From the cell containing the given text, extract its center point as [X, Y] coordinate. 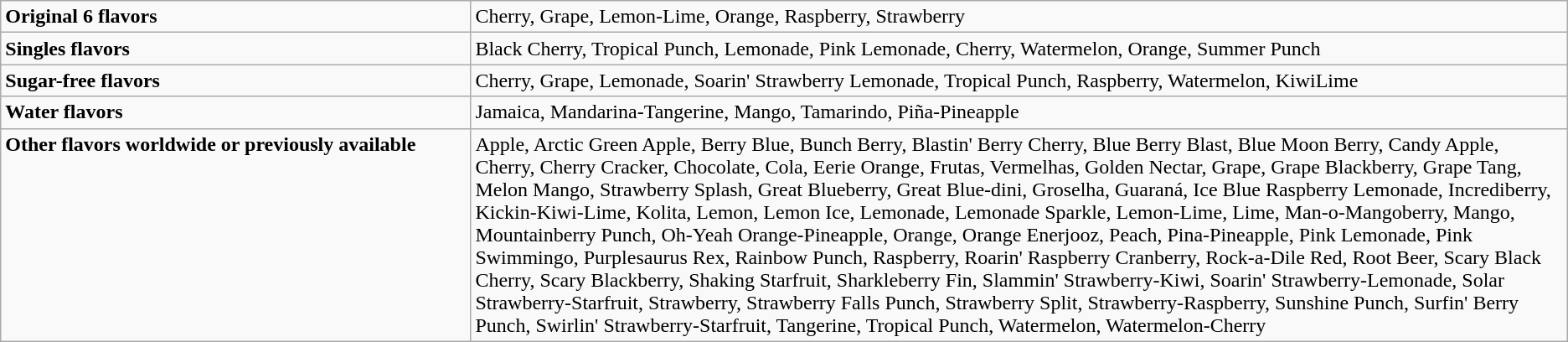
Cherry, Grape, Lemonade, Soarin' Strawberry Lemonade, Tropical Punch, Raspberry, Watermelon, KiwiLime [1019, 80]
Singles flavors [236, 49]
Black Cherry, Tropical Punch, Lemonade, Pink Lemonade, Cherry, Watermelon, Orange, Summer Punch [1019, 49]
Cherry, Grape, Lemon-Lime, Orange, Raspberry, Strawberry [1019, 17]
Sugar-free flavors [236, 80]
Other flavors worldwide or previously available [236, 235]
Jamaica, Mandarina-Tangerine, Mango, Tamarindo, Piña-Pineapple [1019, 112]
Water flavors [236, 112]
Original 6 flavors [236, 17]
